Extract the [x, y] coordinate from the center of the cell holding the provided text.  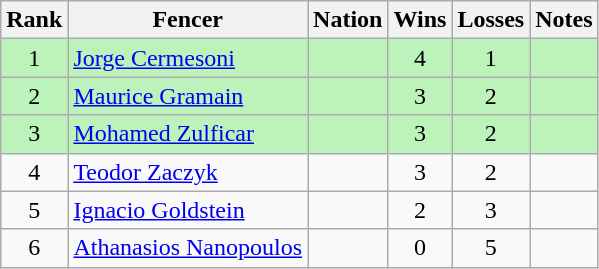
Ignacio Goldstein [188, 210]
0 [420, 248]
Rank [34, 20]
Nation [348, 20]
Wins [420, 20]
Notes [564, 20]
6 [34, 248]
Teodor Zaczyk [188, 172]
Jorge Cermesoni [188, 58]
Mohamed Zulficar [188, 134]
Athanasios Nanopoulos [188, 248]
Fencer [188, 20]
Losses [491, 20]
Maurice Gramain [188, 96]
